Scan for the cell matching the given text and deliver its [X, Y] coordinate at center. 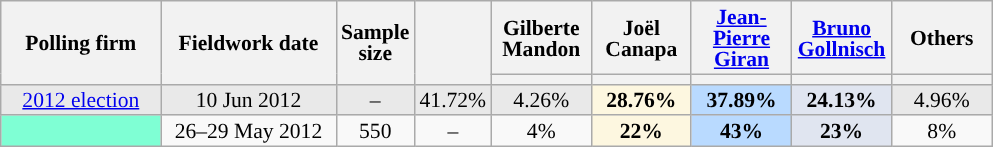
24.13% [842, 100]
2012 election [81, 100]
23% [842, 132]
Bruno Gollnisch [842, 38]
4% [541, 132]
550 [375, 132]
Samplesize [375, 42]
Others [942, 38]
26–29 May 2012 [248, 132]
10 Jun 2012 [248, 100]
4.26% [541, 100]
8% [942, 132]
Joël Canapa [641, 38]
41.72% [452, 100]
Gilberte Mandon [541, 38]
22% [641, 132]
43% [741, 132]
28.76% [641, 100]
37.89% [741, 100]
4.96% [942, 100]
Polling firm [81, 42]
Jean-Pierre Giran [741, 38]
Fieldwork date [248, 42]
